Identify which cell holds the provided text, then report its [x, y] central coordinate. 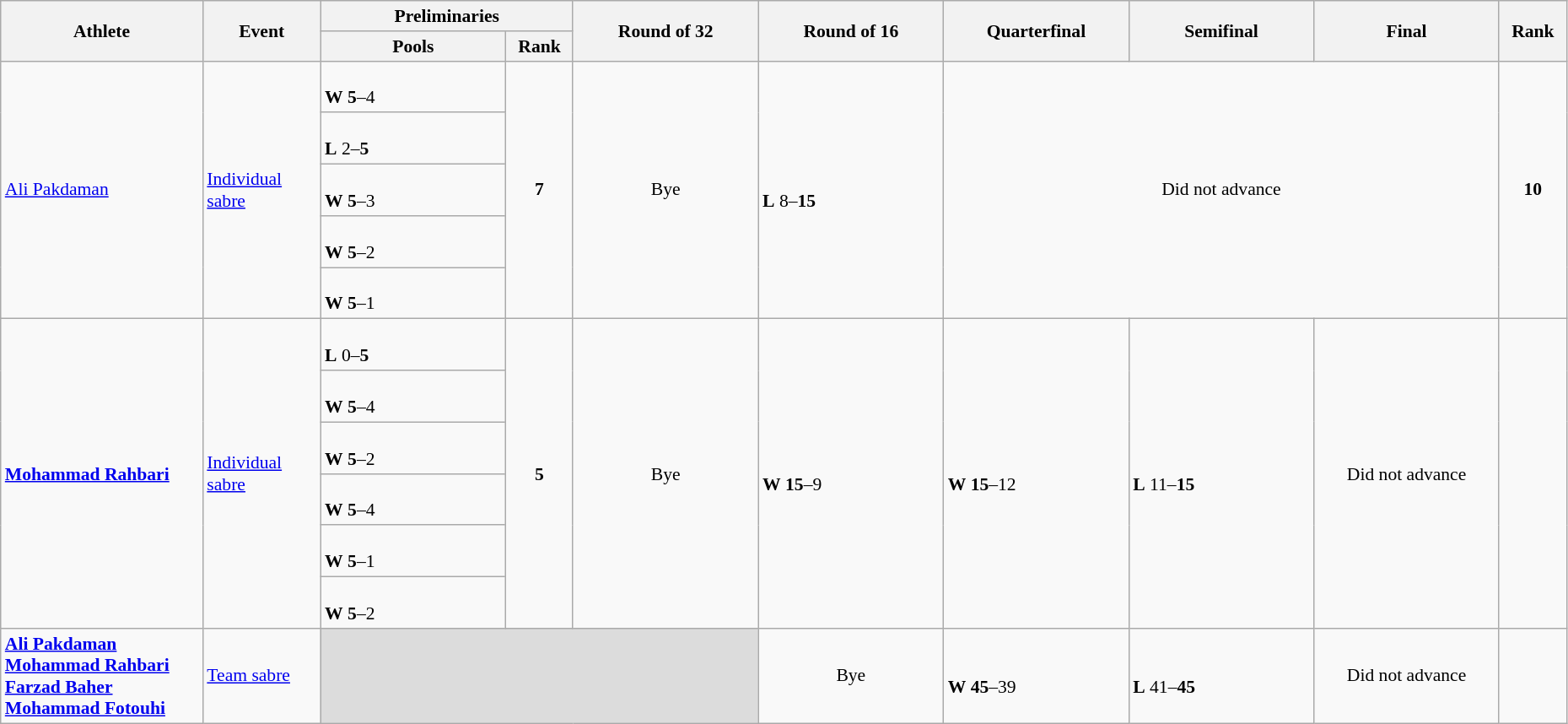
Event [261, 30]
Team sabre [261, 676]
Round of 32 [665, 30]
Final [1407, 30]
L 8–15 [851, 190]
Semifinal [1221, 30]
7 [540, 190]
10 [1533, 190]
Ali PakdamanMohammad RahbariFarzad BaherMohammad Fotouhi [102, 676]
Preliminaries [447, 16]
L 2–5 [413, 138]
L 11–15 [1221, 474]
Pools [413, 46]
5 [540, 474]
Quarterfinal [1037, 30]
L 0–5 [413, 344]
Mohammad Rahbari [102, 474]
W 15–12 [1037, 474]
W 5–3 [413, 191]
Round of 16 [851, 30]
Athlete [102, 30]
W 15–9 [851, 474]
Ali Pakdaman [102, 190]
L 41–45 [1221, 676]
W 45–39 [1037, 676]
